Capture the cell that displays the provided text and extract its [x, y] central coordinate. 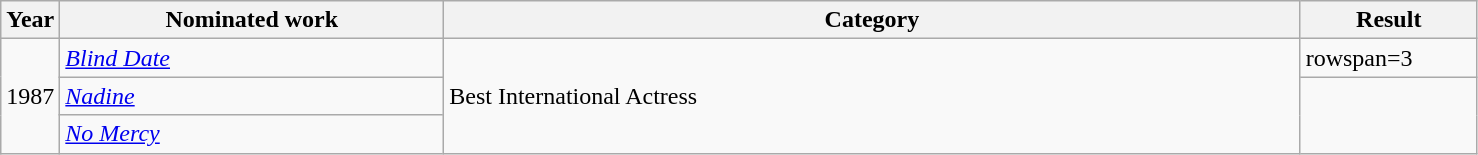
No Mercy [252, 134]
Year [30, 20]
Best International Actress [872, 96]
Category [872, 20]
Blind Date [252, 58]
1987 [30, 96]
Nadine [252, 96]
Nominated work [252, 20]
rowspan=3 [1388, 58]
Result [1388, 20]
